Scan for the cell matching the given text and deliver its [x, y] coordinate at center. 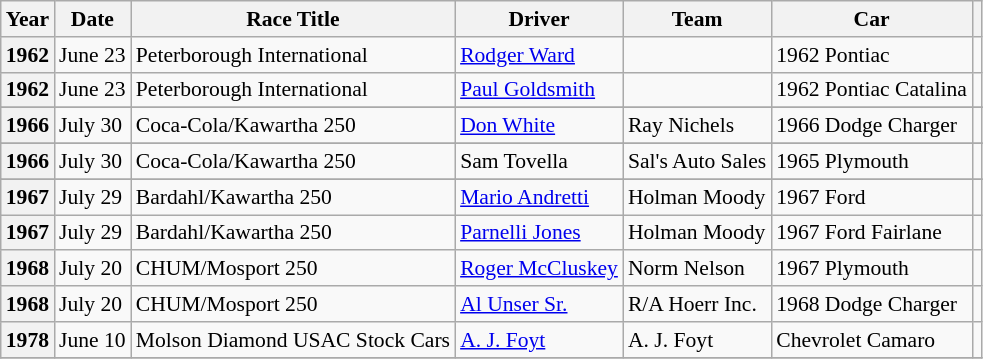
Driver [539, 19]
1962 Pontiac [872, 55]
Don White [539, 126]
Rodger Ward [539, 55]
Ray Nichels [697, 126]
Parnelli Jones [539, 233]
1966 Dodge Charger [872, 126]
Sam Tovella [539, 162]
Mario Andretti [539, 197]
1967 Ford Fairlane [872, 233]
1967 Ford [872, 197]
Car [872, 19]
Roger McCluskey [539, 269]
Date [92, 19]
Team [697, 19]
Year [28, 19]
1968 Dodge Charger [872, 304]
Paul Goldsmith [539, 90]
1965 Plymouth [872, 162]
Race Title [293, 19]
1962 Pontiac Catalina [872, 90]
Norm Nelson [697, 269]
Chevrolet Camaro [872, 340]
1967 Plymouth [872, 269]
Molson Diamond USAC Stock Cars [293, 340]
Sal's Auto Sales [697, 162]
1978 [28, 340]
June 10 [92, 340]
R/A Hoerr Inc. [697, 304]
Al Unser Sr. [539, 304]
